Search for the cell housing the specified text and yield its [X, Y] center coordinate. 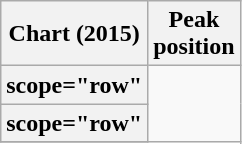
Peakposition [194, 34]
Chart (2015) [74, 34]
